Capture the cell that displays the provided text and extract its [X, Y] central coordinate. 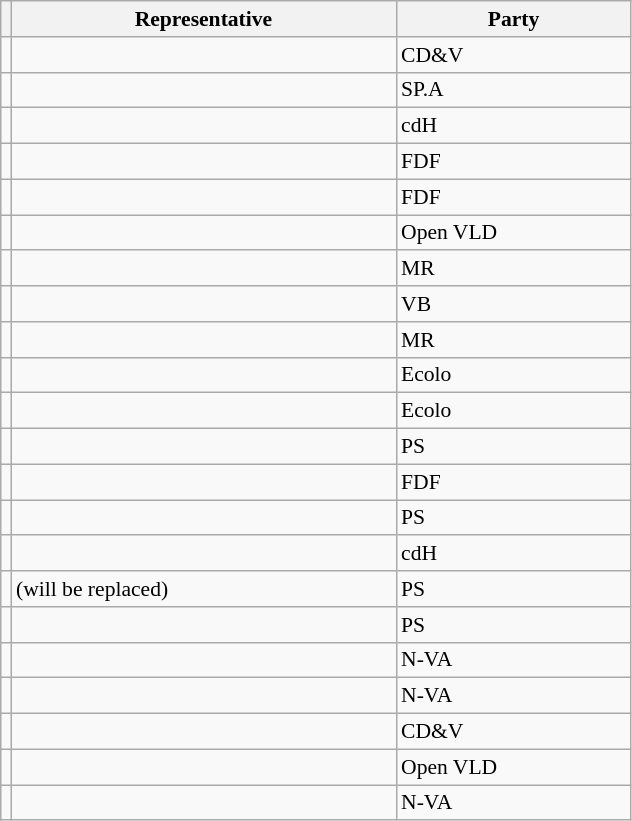
Representative [204, 19]
Party [514, 19]
SP.A [514, 90]
(will be replaced) [204, 589]
VB [514, 304]
